For the text-containing cell, return its midpoint in (X, Y) coordinate format. 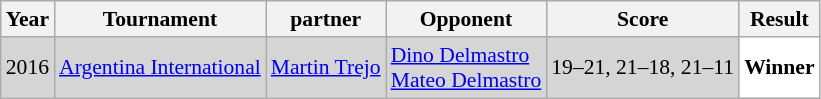
Argentina International (160, 68)
Opponent (466, 19)
Result (780, 19)
Dino Delmastro Mateo Delmastro (466, 68)
Martin Trejo (326, 68)
Winner (780, 68)
partner (326, 19)
2016 (28, 68)
Score (642, 19)
Tournament (160, 19)
19–21, 21–18, 21–11 (642, 68)
Year (28, 19)
